Search for the cell housing the specified text and yield its (x, y) center coordinate. 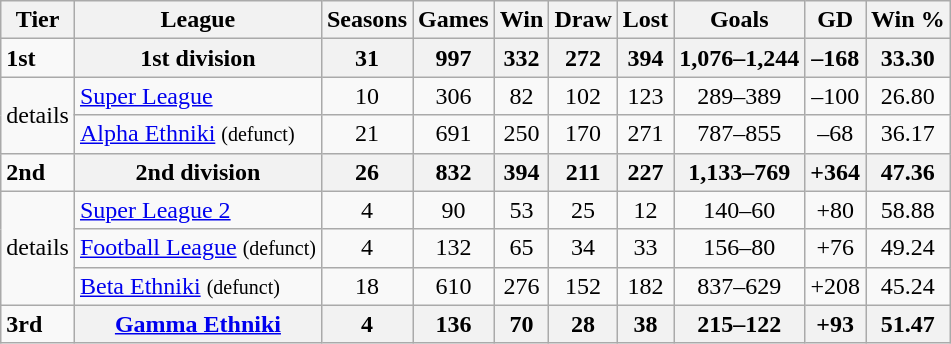
53 (522, 210)
Tier (38, 20)
136 (454, 324)
Win % (908, 20)
211 (583, 172)
–68 (836, 134)
–100 (836, 96)
156–80 (740, 248)
152 (583, 286)
70 (522, 324)
132 (454, 248)
34 (583, 248)
272 (583, 58)
Football League (defunct) (198, 248)
271 (645, 134)
+93 (836, 324)
102 (583, 96)
2nd division (198, 172)
276 (522, 286)
215–122 (740, 324)
610 (454, 286)
306 (454, 96)
Seasons (366, 20)
Lost (645, 20)
1,076–1,244 (740, 58)
90 (454, 210)
–168 (836, 58)
1,133–769 (740, 172)
82 (522, 96)
12 (645, 210)
47.36 (908, 172)
3rd (38, 324)
140–60 (740, 210)
25 (583, 210)
+364 (836, 172)
38 (645, 324)
36.17 (908, 134)
33.30 (908, 58)
Super League (198, 96)
GD (836, 20)
1st (38, 58)
787–855 (740, 134)
182 (645, 286)
837–629 (740, 286)
26 (366, 172)
Draw (583, 20)
10 (366, 96)
21 (366, 134)
31 (366, 58)
Win (522, 20)
65 (522, 248)
28 (583, 324)
26.80 (908, 96)
2nd (38, 172)
18 (366, 286)
123 (645, 96)
+208 (836, 286)
Games (454, 20)
332 (522, 58)
+80 (836, 210)
832 (454, 172)
170 (583, 134)
League (198, 20)
227 (645, 172)
45.24 (908, 286)
Alpha Ethniki (defunct) (198, 134)
Beta Ethniki (defunct) (198, 286)
58.88 (908, 210)
33 (645, 248)
250 (522, 134)
691 (454, 134)
51.47 (908, 324)
997 (454, 58)
289–389 (740, 96)
1st division (198, 58)
Super League 2 (198, 210)
Gamma Ethniki (198, 324)
+76 (836, 248)
49.24 (908, 248)
Goals (740, 20)
